Scan for the cell matching the given text and deliver its [x, y] coordinate at center. 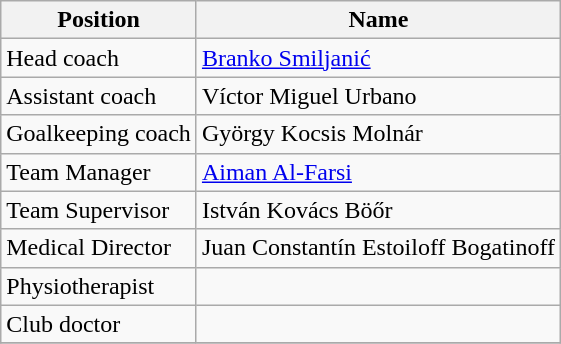
Team Supervisor [99, 210]
Name [378, 20]
Aiman Al-Farsi [378, 172]
Víctor Miguel Urbano [378, 96]
István Kovács Böőr [378, 210]
Assistant coach [99, 96]
Juan Constantín Estoiloff Bogatinoff [378, 248]
Physiotherapist [99, 286]
Head coach [99, 58]
Club doctor [99, 324]
Team Manager [99, 172]
Branko Smiljanić [378, 58]
Position [99, 20]
Medical Director [99, 248]
György Kocsis Molnár [378, 134]
Goalkeeping coach [99, 134]
